Detect which cell encompasses the target text, then output its (x, y) center coordinate. 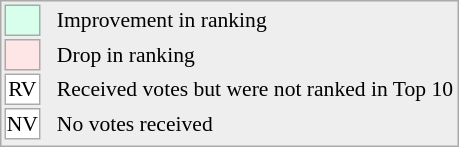
Received votes but were not ranked in Top 10 (254, 90)
NV (22, 124)
Improvement in ranking (254, 20)
RV (22, 90)
Drop in ranking (254, 55)
No votes received (254, 124)
